From the cell containing the given text, extract its center point as [x, y] coordinate. 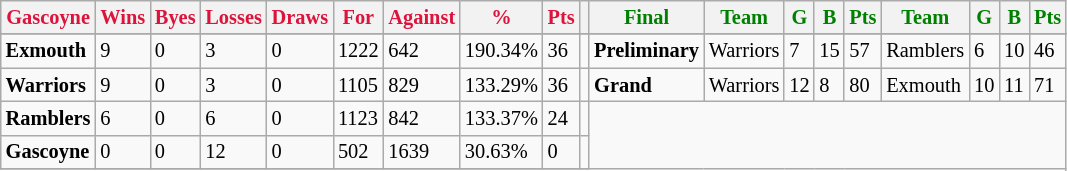
For [358, 17]
Losses [233, 17]
190.34% [502, 51]
1639 [422, 152]
% [502, 17]
1123 [358, 118]
Preliminary [646, 51]
133.29% [502, 85]
7 [799, 51]
15 [829, 51]
133.37% [502, 118]
Against [422, 17]
71 [1048, 85]
642 [422, 51]
Draws [300, 17]
11 [1014, 85]
829 [422, 85]
30.63% [502, 152]
Final [646, 17]
80 [862, 85]
46 [1048, 51]
57 [862, 51]
24 [562, 118]
Byes [175, 17]
8 [829, 85]
502 [358, 152]
1222 [358, 51]
1105 [358, 85]
842 [422, 118]
Grand [646, 85]
Wins [122, 17]
